Pinpoint the cell where the given text exists, returning its (X, Y) midpoint coordinate. 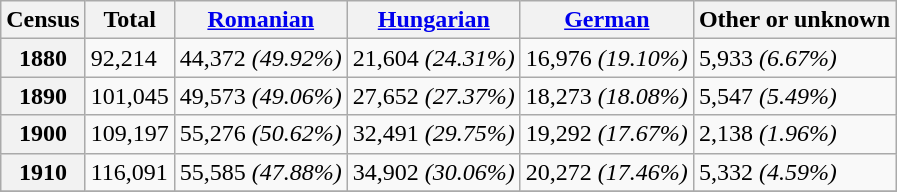
44,372 (49.92%) (260, 58)
1890 (43, 96)
Total (130, 20)
19,292 (17.67%) (606, 134)
32,491 (29.75%) (434, 134)
1910 (43, 172)
2,138 (1.96%) (794, 134)
5,547 (5.49%) (794, 96)
49,573 (49.06%) (260, 96)
Hungarian (434, 20)
27,652 (27.37%) (434, 96)
109,197 (130, 134)
German (606, 20)
5,332 (4.59%) (794, 172)
18,273 (18.08%) (606, 96)
20,272 (17.46%) (606, 172)
34,902 (30.06%) (434, 172)
Census (43, 20)
1900 (43, 134)
Romanian (260, 20)
116,091 (130, 172)
21,604 (24.31%) (434, 58)
55,276 (50.62%) (260, 134)
92,214 (130, 58)
5,933 (6.67%) (794, 58)
16,976 (19.10%) (606, 58)
Other or unknown (794, 20)
101,045 (130, 96)
55,585 (47.88%) (260, 172)
1880 (43, 58)
